Output the (x, y) coordinate of the center of the cell containing the given text.  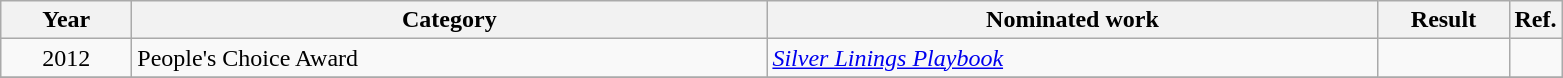
Year (66, 20)
2012 (66, 58)
Category (450, 20)
Silver Linings Playbook (1072, 58)
Ref. (1536, 20)
People's Choice Award (450, 58)
Result (1444, 20)
Nominated work (1072, 20)
